Return (x, y) of the center of cell containing provided text 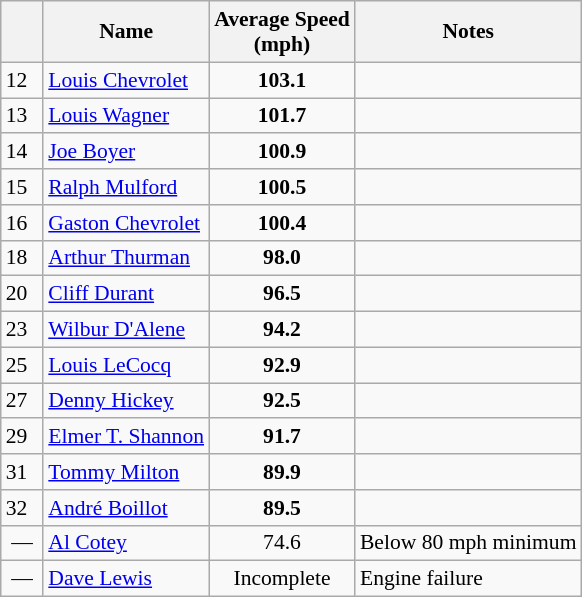
14 (22, 152)
12 (22, 80)
25 (22, 365)
Tommy Milton (126, 472)
Cliff Durant (126, 294)
98.0 (282, 258)
Gaston Chevrolet (126, 223)
74.6 (282, 543)
92.5 (282, 401)
Wilbur D'Alene (126, 330)
13 (22, 116)
100.5 (282, 187)
Below 80 mph minimum (468, 543)
Dave Lewis (126, 579)
16 (22, 223)
Engine failure (468, 579)
Al Cotey (126, 543)
Incomplete (282, 579)
91.7 (282, 437)
Louis Wagner (126, 116)
20 (22, 294)
96.5 (282, 294)
100.9 (282, 152)
89.9 (282, 472)
Denny Hickey (126, 401)
31 (22, 472)
101.7 (282, 116)
André Boillot (126, 508)
Louis LeCocq (126, 365)
18 (22, 258)
15 (22, 187)
27 (22, 401)
23 (22, 330)
Ralph Mulford (126, 187)
Joe Boyer (126, 152)
Notes (468, 32)
Louis Chevrolet (126, 80)
100.4 (282, 223)
Name (126, 32)
Arthur Thurman (126, 258)
Elmer T. Shannon (126, 437)
103.1 (282, 80)
29 (22, 437)
89.5 (282, 508)
92.9 (282, 365)
94.2 (282, 330)
Average Speed(mph) (282, 32)
32 (22, 508)
